Return (x, y) of the center of cell containing provided text 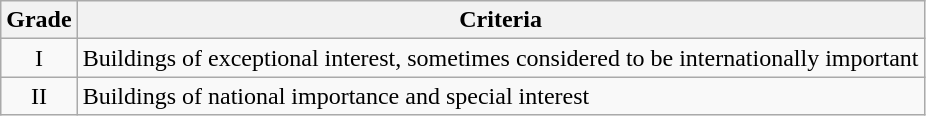
Buildings of national importance and special interest (500, 96)
II (39, 96)
Grade (39, 20)
I (39, 58)
Criteria (500, 20)
Buildings of exceptional interest, sometimes considered to be internationally important (500, 58)
